Find where the given text appears and provide that cell's center as [x, y] coordinate. 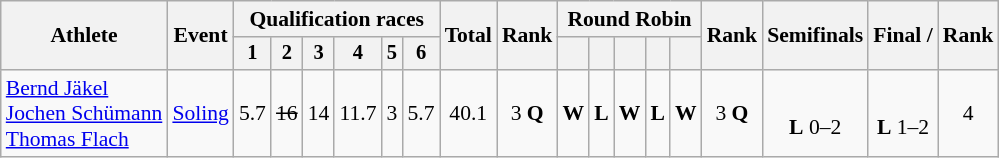
Qualification races [337, 19]
2 [287, 54]
40.1 [468, 114]
5 [392, 54]
Semifinals [815, 36]
Event [200, 36]
Final / [903, 36]
1 [252, 54]
L 0–2 [815, 114]
16 [287, 114]
Bernd JäkelJochen SchümannThomas Flach [84, 114]
Round Robin [629, 19]
Total [468, 36]
Athlete [84, 36]
Soling [200, 114]
6 [420, 54]
14 [319, 114]
L 1–2 [903, 114]
11.7 [358, 114]
